Output the [X, Y] coordinate of the center of the cell containing the given text.  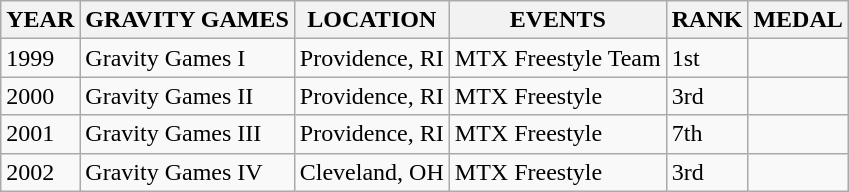
GRAVITY GAMES [187, 20]
EVENTS [558, 20]
Gravity Games III [187, 134]
MEDAL [798, 20]
Cleveland, OH [372, 172]
RANK [707, 20]
2002 [40, 172]
1999 [40, 58]
MTX Freestyle Team [558, 58]
7th [707, 134]
Gravity Games IV [187, 172]
2000 [40, 96]
1st [707, 58]
Gravity Games I [187, 58]
YEAR [40, 20]
Gravity Games II [187, 96]
2001 [40, 134]
LOCATION [372, 20]
